Detect which cell encompasses the target text, then output its [x, y] center coordinate. 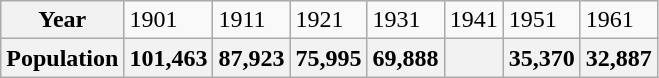
Year [62, 20]
1921 [328, 20]
Population [62, 58]
75,995 [328, 58]
1901 [168, 20]
101,463 [168, 58]
87,923 [252, 58]
1911 [252, 20]
69,888 [406, 58]
1951 [542, 20]
35,370 [542, 58]
1941 [474, 20]
1931 [406, 20]
1961 [618, 20]
32,887 [618, 58]
